For the text-containing cell, return its midpoint in [x, y] coordinate format. 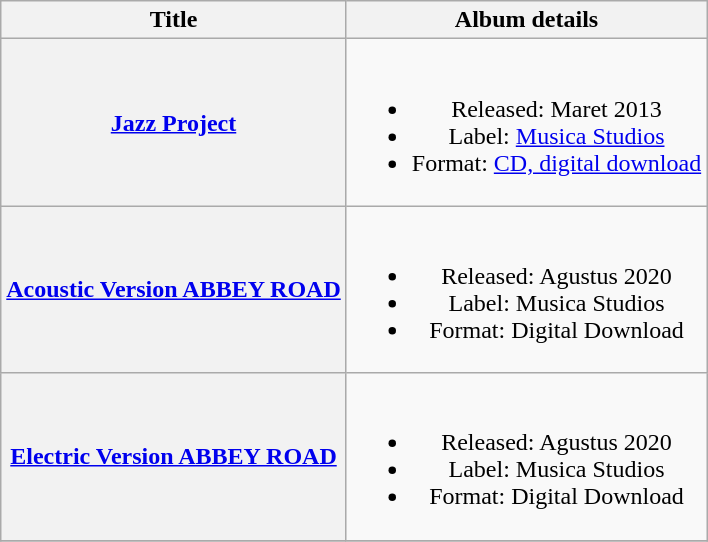
Released: Maret 2013Label: Musica StudiosFormat: CD, digital download [526, 122]
Album details [526, 20]
Acoustic Version ABBEY ROAD [174, 290]
Jazz Project [174, 122]
Title [174, 20]
Electric Version ABBEY ROAD [174, 456]
